Search for the cell housing the specified text and yield its [X, Y] center coordinate. 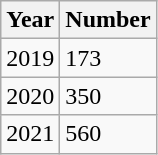
2019 [30, 58]
Number [108, 20]
173 [108, 58]
2020 [30, 96]
350 [108, 96]
560 [108, 134]
2021 [30, 134]
Year [30, 20]
